For the text-containing cell, return its midpoint in [X, Y] coordinate format. 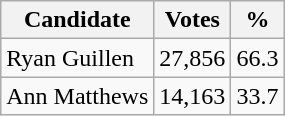
66.3 [258, 58]
Candidate [78, 20]
14,163 [192, 96]
33.7 [258, 96]
Votes [192, 20]
Ann Matthews [78, 96]
% [258, 20]
Ryan Guillen [78, 58]
27,856 [192, 58]
